For the text-containing cell, return its midpoint in [x, y] coordinate format. 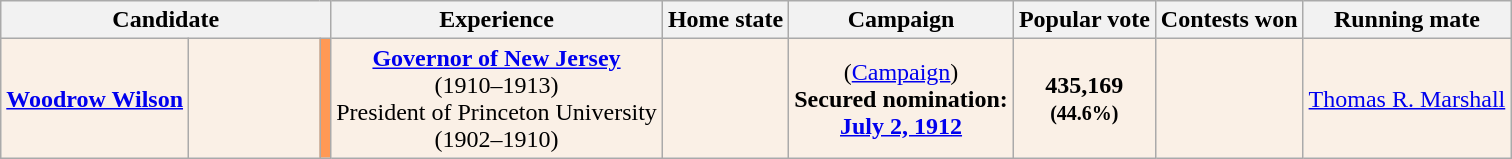
435,169(44.6%) [1084, 98]
Candidate [166, 20]
Thomas R. Marshall [1407, 98]
Governor of New Jersey(1910–1913)President of Princeton University(1902–1910) [497, 98]
Running mate [1407, 20]
(Campaign)Secured nomination:July 2, 1912 [902, 98]
Woodrow Wilson [95, 98]
Popular vote [1084, 20]
Experience [497, 20]
Home state [725, 20]
Campaign [902, 20]
Contests won [1229, 20]
